Detect which cell encompasses the target text, then output its (x, y) center coordinate. 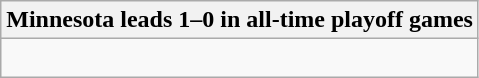
Minnesota leads 1–0 in all-time playoff games (240, 20)
